Identify which cell holds the provided text, then report its (x, y) central coordinate. 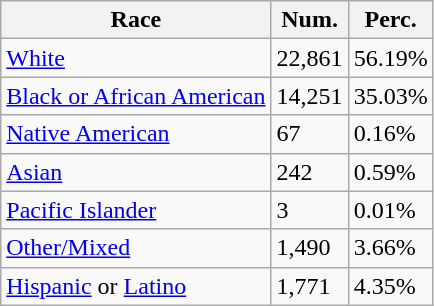
1,771 (310, 286)
1,490 (310, 248)
Pacific Islander (136, 210)
67 (310, 134)
22,861 (310, 58)
Perc. (390, 20)
Other/Mixed (136, 248)
White (136, 58)
3 (310, 210)
0.16% (390, 134)
Hispanic or Latino (136, 286)
Race (136, 20)
0.01% (390, 210)
Num. (310, 20)
0.59% (390, 172)
35.03% (390, 96)
4.35% (390, 286)
Native American (136, 134)
Asian (136, 172)
3.66% (390, 248)
Black or African American (136, 96)
14,251 (310, 96)
56.19% (390, 58)
242 (310, 172)
